Locate the cell with the specified text and output its (x, y) center coordinate. 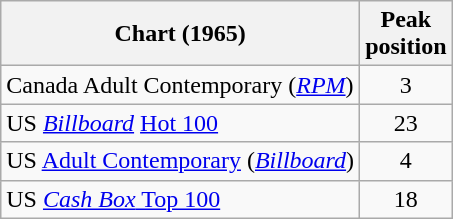
US Billboard Hot 100 (180, 123)
23 (406, 123)
4 (406, 161)
Chart (1965) (180, 34)
3 (406, 85)
Peakposition (406, 34)
Canada Adult Contemporary (RPM) (180, 85)
US Adult Contemporary (Billboard) (180, 161)
18 (406, 199)
US Cash Box Top 100 (180, 199)
